Search for the cell housing the specified text and yield its [x, y] center coordinate. 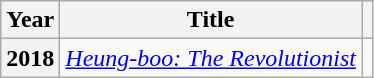
Heung-boo: The Revolutionist [211, 58]
Year [30, 20]
2018 [30, 58]
Title [211, 20]
